Determine the (x, y) coordinate at the center of the cell enclosing the given text.  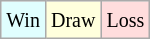
Loss (126, 20)
Draw (72, 20)
Win (24, 20)
